Extract the (X, Y) coordinate from the center of the cell holding the provided text.  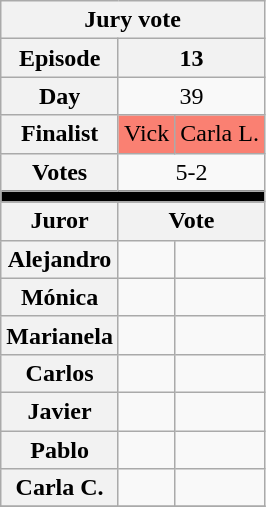
Day (60, 96)
Mónica (60, 297)
39 (191, 96)
5-2 (191, 172)
Votes (60, 172)
Marianela (60, 335)
Javier (60, 411)
Vick (146, 134)
Juror (60, 221)
Jury vote (133, 20)
Finalist (60, 134)
Alejandro (60, 259)
Carla C. (60, 488)
Carla L. (220, 134)
13 (191, 58)
Episode (60, 58)
Vote (191, 221)
Pablo (60, 449)
Carlos (60, 373)
